For the text-containing cell, return its midpoint in (X, Y) coordinate format. 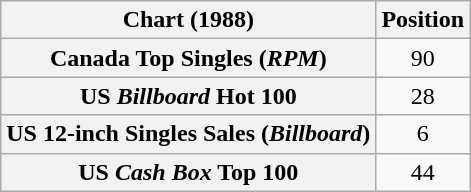
6 (423, 134)
90 (423, 58)
Position (423, 20)
US 12-inch Singles Sales (Billboard) (188, 134)
US Billboard Hot 100 (188, 96)
US Cash Box Top 100 (188, 172)
28 (423, 96)
44 (423, 172)
Canada Top Singles (RPM) (188, 58)
Chart (1988) (188, 20)
